Provide the [X, Y] coordinate of the cell's center where the given text is located.  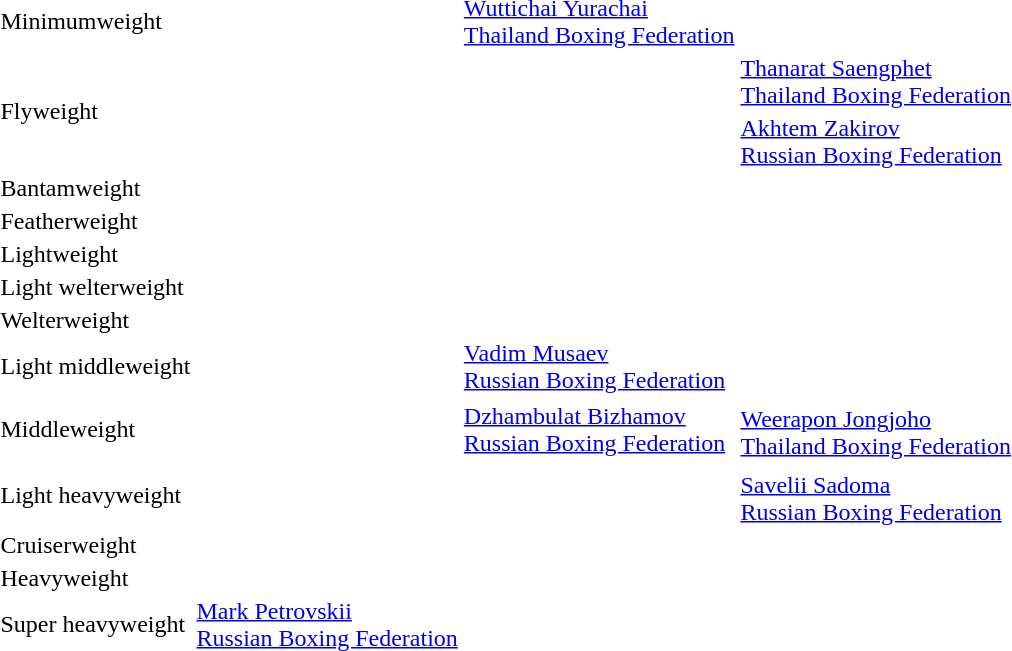
Vadim Musaev Russian Boxing Federation [599, 366]
Dzhambulat Bizhamov Russian Boxing Federation [599, 430]
